Pinpoint the cell where the given text exists, returning its [x, y] midpoint coordinate. 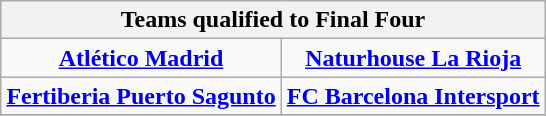
Atlético Madrid [141, 58]
Teams qualified to Final Four [273, 20]
FC Barcelona Intersport [413, 96]
Fertiberia Puerto Sagunto [141, 96]
Naturhouse La Rioja [413, 58]
